Locate the cell with the specified text and output its (X, Y) center coordinate. 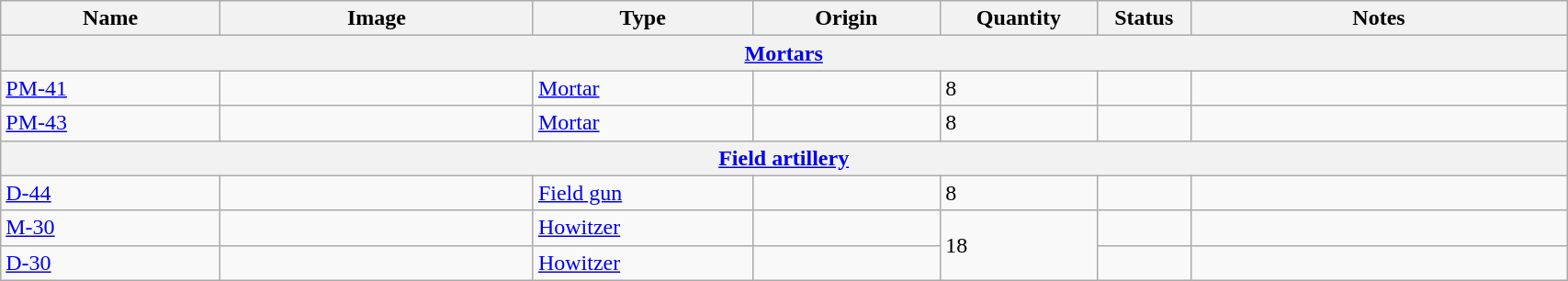
Field gun (643, 193)
D-44 (110, 193)
Mortars (784, 53)
PM-41 (110, 88)
Origin (847, 18)
Field artillery (784, 158)
Notes (1378, 18)
18 (1019, 245)
D-30 (110, 263)
PM-43 (110, 123)
Image (377, 18)
Status (1144, 18)
Name (110, 18)
M-30 (110, 228)
Quantity (1019, 18)
Type (643, 18)
